Return [X, Y] of the center of cell containing provided text 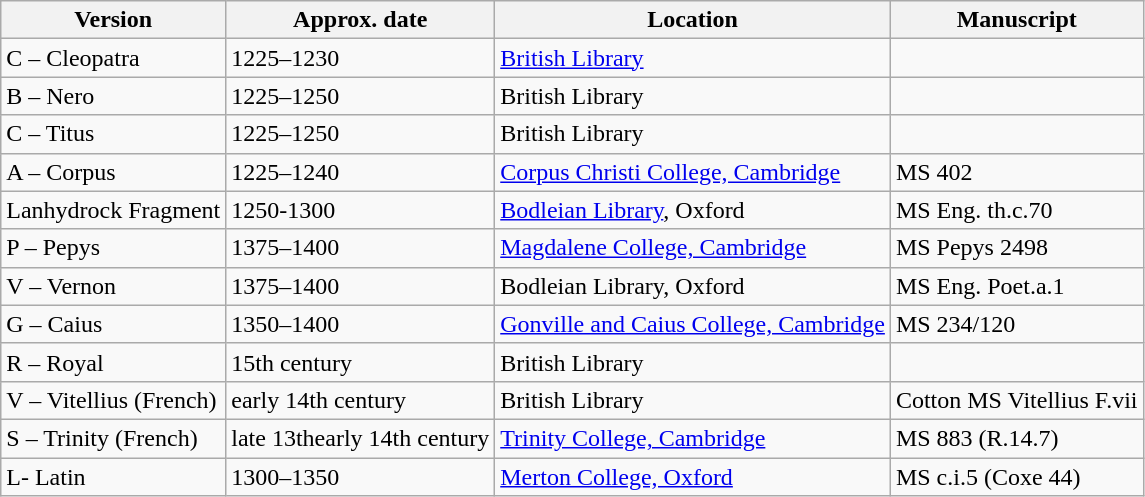
MS c.i.5 (Coxe 44) [1016, 477]
Trinity College, Cambridge [693, 438]
Merton College, Oxford [693, 477]
MS Eng. Poet.a.1 [1016, 286]
early 14th century [360, 400]
15th century [360, 362]
A – Corpus [114, 172]
V – Vitellius (French) [114, 400]
Magdalene College, Cambridge [693, 248]
Manuscript [1016, 20]
late 13thearly 14th century [360, 438]
MS Eng. th.c.70 [1016, 210]
MS 234/120 [1016, 324]
L- Latin [114, 477]
B – Nero [114, 96]
R – Royal [114, 362]
Version [114, 20]
MS 402 [1016, 172]
1225–1240 [360, 172]
1350–1400 [360, 324]
MS Pepys 2498 [1016, 248]
Lanhydrock Fragment [114, 210]
1300–1350 [360, 477]
V – Vernon [114, 286]
P – Pepys [114, 248]
Approx. date [360, 20]
Corpus Christi College, Cambridge [693, 172]
MS 883 (R.14.7) [1016, 438]
S – Trinity (French) [114, 438]
1250-1300 [360, 210]
Gonville and Caius College, Cambridge [693, 324]
C – Cleopatra [114, 58]
Location [693, 20]
1225–1230 [360, 58]
C – Titus [114, 134]
Cotton MS Vitellius F.vii [1016, 400]
G – Caius [114, 324]
